Find where the given text appears and provide that cell's center as (x, y) coordinate. 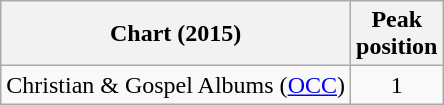
Peakposition (397, 34)
1 (397, 85)
Chart (2015) (176, 34)
Christian & Gospel Albums (OCC) (176, 85)
